Scan for the cell matching the given text and deliver its [x, y] coordinate at center. 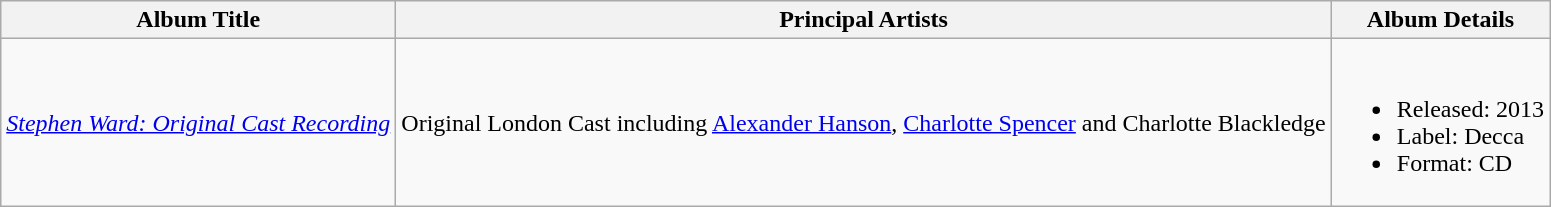
Principal Artists [864, 20]
Released: 2013Label: DeccaFormat: CD [1440, 122]
Stephen Ward: Original Cast Recording [198, 122]
Album Details [1440, 20]
Album Title [198, 20]
Original London Cast including Alexander Hanson, Charlotte Spencer and Charlotte Blackledge [864, 122]
